Scan for the cell matching the given text and deliver its (X, Y) coordinate at center. 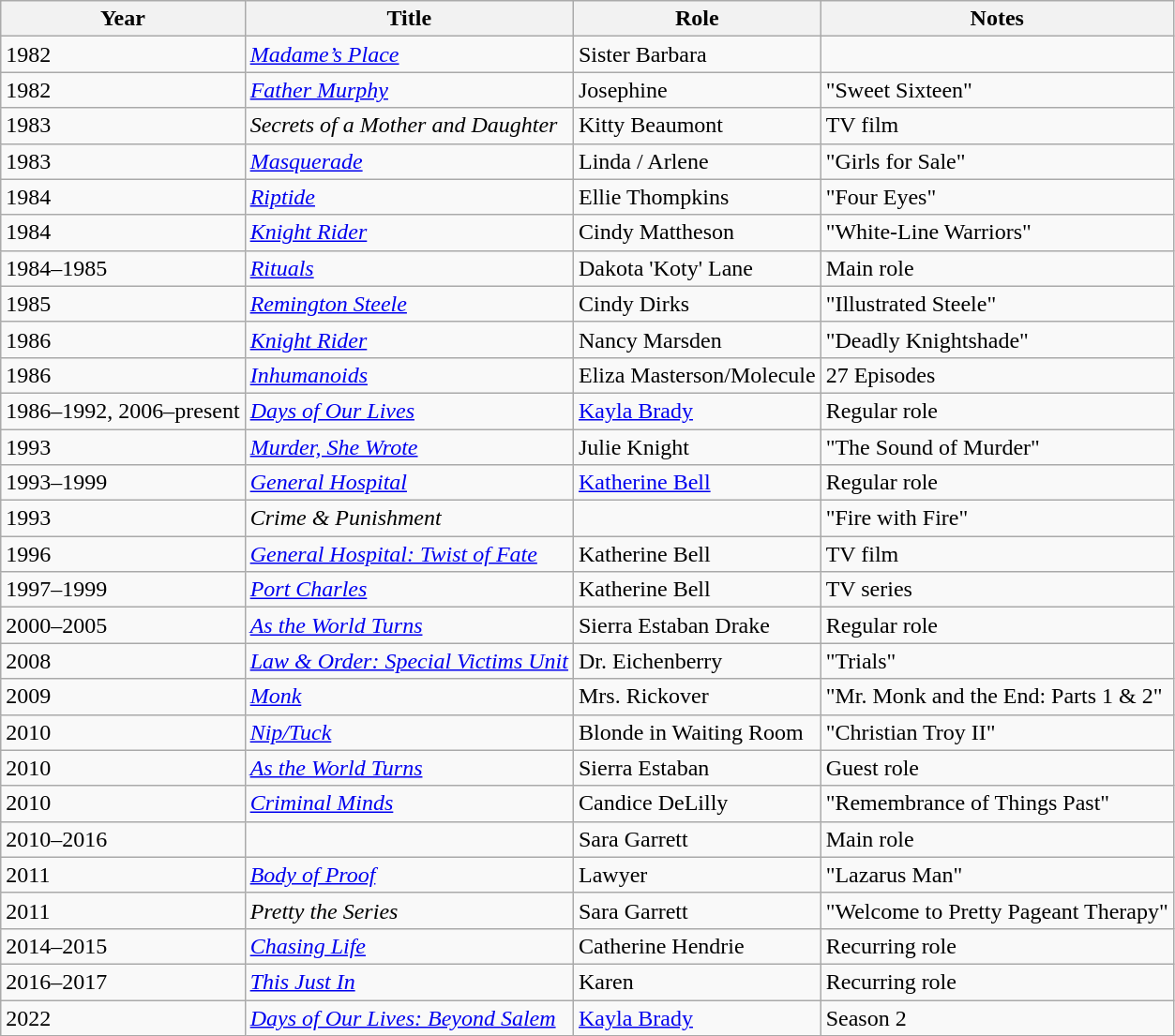
1985 (123, 304)
Sierra Estaban (697, 768)
Law & Order: Special Victims Unit (409, 661)
Cindy Dirks (697, 304)
Dr. Eichenberry (697, 661)
Kitty Beaumont (697, 126)
27 Episodes (997, 375)
Monk (409, 697)
Port Charles (409, 590)
This Just In (409, 982)
Notes (997, 19)
Year (123, 19)
2016–2017 (123, 982)
Karen (697, 982)
"Sweet Sixteen" (997, 90)
1986–1992, 2006–present (123, 411)
"Mr. Monk and the End: Parts 1 & 2" (997, 697)
Secrets of a Mother and Daughter (409, 126)
2010–2016 (123, 839)
"Illustrated Steele" (997, 304)
"Fire with Fire" (997, 518)
Dakota 'Koty' Lane (697, 268)
Role (697, 19)
"Lazarus Man" (997, 875)
"Remembrance of Things Past" (997, 803)
1993–1999 (123, 483)
Nip/Tuck (409, 732)
Madame’s Place (409, 54)
Criminal Minds (409, 803)
Riptide (409, 197)
Remington Steele (409, 304)
"Trials" (997, 661)
Julie Knight (697, 447)
"Christian Troy II" (997, 732)
Candice DeLilly (697, 803)
General Hospital: Twist of Fate (409, 554)
Days of Our Lives: Beyond Salem (409, 1017)
1996 (123, 554)
Season 2 (997, 1017)
Eliza Masterson/Molecule (697, 375)
Murder, She Wrote (409, 447)
Days of Our Lives (409, 411)
"The Sound of Murder" (997, 447)
Chasing Life (409, 946)
Inhumanoids (409, 375)
Josephine (697, 90)
General Hospital (409, 483)
Ellie Thompkins (697, 197)
1997–1999 (123, 590)
2009 (123, 697)
"Deadly Knightshade" (997, 339)
Body of Proof (409, 875)
Crime & Punishment (409, 518)
Masquerade (409, 161)
Sierra Estaban Drake (697, 625)
Linda / Arlene (697, 161)
Catherine Hendrie (697, 946)
"Girls for Sale" (997, 161)
2022 (123, 1017)
2008 (123, 661)
Rituals (409, 268)
Pretty the Series (409, 910)
Cindy Mattheson (697, 233)
Lawyer (697, 875)
Sister Barbara (697, 54)
Guest role (997, 768)
TV series (997, 590)
"White-Line Warriors" (997, 233)
"Welcome to Pretty Pageant Therapy" (997, 910)
Father Murphy (409, 90)
Blonde in Waiting Room (697, 732)
2000–2005 (123, 625)
"Four Eyes" (997, 197)
Title (409, 19)
Nancy Marsden (697, 339)
1984–1985 (123, 268)
2014–2015 (123, 946)
Mrs. Rickover (697, 697)
